Output the [X, Y] coordinate of the center of the cell containing the given text.  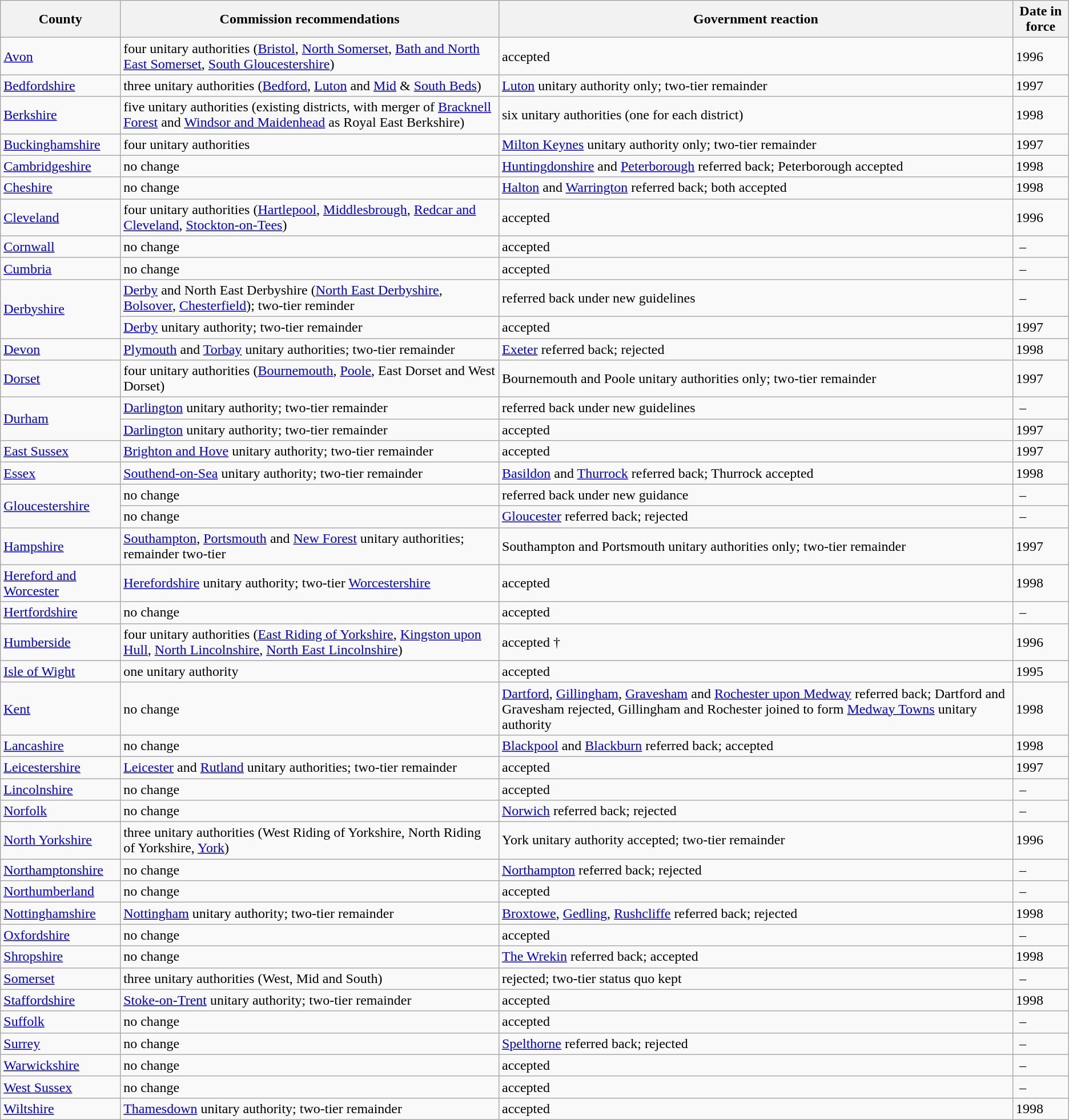
referred back under new guidance [755, 495]
Somerset [61, 978]
1995 [1040, 671]
Hereford and Worcester [61, 583]
Cleveland [61, 217]
East Sussex [61, 452]
Cornwall [61, 247]
Norfolk [61, 811]
four unitary authorities (Bristol, North Somerset, Bath and North East Somerset, South Gloucestershire) [310, 56]
Buckinghamshire [61, 144]
Dorset [61, 379]
three unitary authorities (West Riding of Yorkshire, North Riding of Yorkshire, York) [310, 840]
Brighton and Hove unitary authority; two-tier remainder [310, 452]
Northamptonshire [61, 870]
Gloucester referred back; rejected [755, 517]
Warwickshire [61, 1065]
Hampshire [61, 546]
Herefordshire unitary authority; two-tier Worcestershire [310, 583]
Thamesdown unitary authority; two-tier remainder [310, 1109]
Oxfordshire [61, 935]
County [61, 19]
Stoke-on-Trent unitary authority; two-tier remainder [310, 1000]
Hertfordshire [61, 613]
one unitary authority [310, 671]
Leicestershire [61, 767]
Lancashire [61, 746]
Derby and North East Derbyshire (North East Derbyshire, Bolsover, Chesterfield); two-tier reminder [310, 298]
three unitary authorities (Bedford, Luton and Mid & South Beds) [310, 86]
six unitary authorities (one for each district) [755, 115]
accepted † [755, 642]
Basildon and Thurrock referred back; Thurrock accepted [755, 473]
Leicester and Rutland unitary authorities; two-tier remainder [310, 767]
Cheshire [61, 188]
Surrey [61, 1044]
Berkshire [61, 115]
North Yorkshire [61, 840]
Government reaction [755, 19]
Broxtowe, Gedling, Rushcliffe referred back; rejected [755, 913]
Gloucestershire [61, 506]
Humberside [61, 642]
Northampton referred back; rejected [755, 870]
Plymouth and Torbay unitary authorities; two-tier remainder [310, 349]
Huntingdonshire and Peterborough referred back; Peterborough accepted [755, 166]
Wiltshire [61, 1109]
Nottingham unitary authority; two-tier remainder [310, 913]
Bedfordshire [61, 86]
Lincolnshire [61, 789]
Essex [61, 473]
Derbyshire [61, 308]
York unitary authority accepted; two-tier remainder [755, 840]
four unitary authorities [310, 144]
Southend-on-Sea unitary authority; two-tier remainder [310, 473]
Nottinghamshire [61, 913]
three unitary authorities (West, Mid and South) [310, 978]
Kent [61, 708]
Durham [61, 419]
Shropshire [61, 957]
Staffordshire [61, 1000]
Blackpool and Blackburn referred back; accepted [755, 746]
Cambridgeshire [61, 166]
four unitary authorities (Bournemouth, Poole, East Dorset and West Dorset) [310, 379]
Isle of Wight [61, 671]
Northumberland [61, 892]
five unitary authorities (existing districts, with merger of Bracknell Forest and Windsor and Maidenhead as Royal East Berkshire) [310, 115]
Avon [61, 56]
four unitary authorities (East Riding of Yorkshire, Kingston upon Hull, North Lincolnshire, North East Lincolnshire) [310, 642]
West Sussex [61, 1087]
Halton and Warrington referred back; both accepted [755, 188]
Milton Keynes unitary authority only; two-tier remainder [755, 144]
Suffolk [61, 1022]
Spelthorne referred back; rejected [755, 1044]
Derby unitary authority; two-tier remainder [310, 327]
Southampton, Portsmouth and New Forest unitary authorities; remainder two-tier [310, 546]
rejected; two-tier status quo kept [755, 978]
Cumbria [61, 268]
Bournemouth and Poole unitary authorities only; two-tier remainder [755, 379]
The Wrekin referred back; accepted [755, 957]
Southampton and Portsmouth unitary authorities only; two-tier remainder [755, 546]
Commission recommendations [310, 19]
Luton unitary authority only; two-tier remainder [755, 86]
Exeter referred back; rejected [755, 349]
Devon [61, 349]
Date in force [1040, 19]
four unitary authorities (Hartlepool, Middlesbrough, Redcar and Cleveland, Stockton-on-Tees) [310, 217]
Norwich referred back; rejected [755, 811]
